Find where the given text appears and provide that cell's center as (X, Y) coordinate. 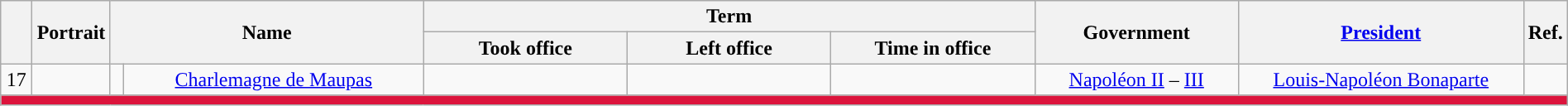
Left office (729, 48)
Charlemagne de Maupas (273, 79)
President (1381, 32)
17 (17, 79)
Portrait (71, 32)
Term (729, 17)
Took office (525, 48)
Time in office (933, 48)
Government (1136, 32)
Louis-Napoléon Bonaparte (1381, 79)
Napoléon II – III (1136, 79)
Ref. (1545, 32)
Name (266, 32)
